From the cell containing the given text, extract its center point as [X, Y] coordinate. 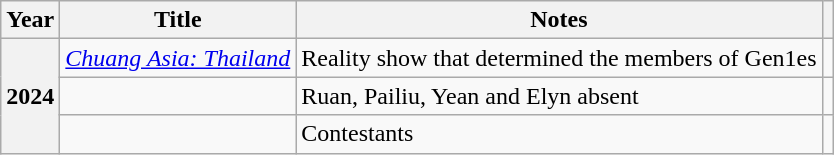
Year [30, 20]
Title [178, 20]
Chuang Asia: Thailand [178, 58]
2024 [30, 96]
Contestants [559, 134]
Ruan, Pailiu, Yean and Elyn absent [559, 96]
Reality show that determined the members of Gen1es [559, 58]
Notes [559, 20]
